Search for the cell housing the specified text and yield its (x, y) center coordinate. 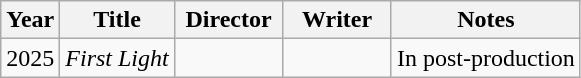
In post-production (486, 58)
Writer (338, 20)
2025 (30, 58)
Year (30, 20)
First Light (117, 58)
Notes (486, 20)
Director (228, 20)
Title (117, 20)
